From the cell containing the given text, extract its center point as (X, Y) coordinate. 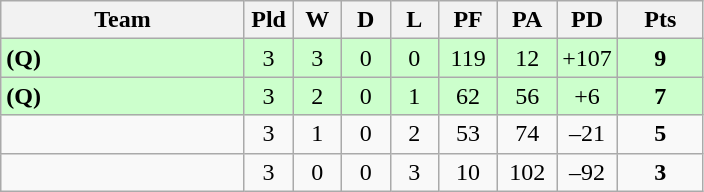
9 (660, 58)
+107 (588, 58)
53 (468, 134)
–21 (588, 134)
56 (528, 96)
PF (468, 20)
D (366, 20)
10 (468, 172)
62 (468, 96)
7 (660, 96)
–92 (588, 172)
119 (468, 58)
102 (528, 172)
L (414, 20)
PD (588, 20)
PA (528, 20)
W (318, 20)
5 (660, 134)
Team (123, 20)
12 (528, 58)
74 (528, 134)
+6 (588, 96)
Pld (268, 20)
Pts (660, 20)
